Locate the cell with the specified text and output its [X, Y] center coordinate. 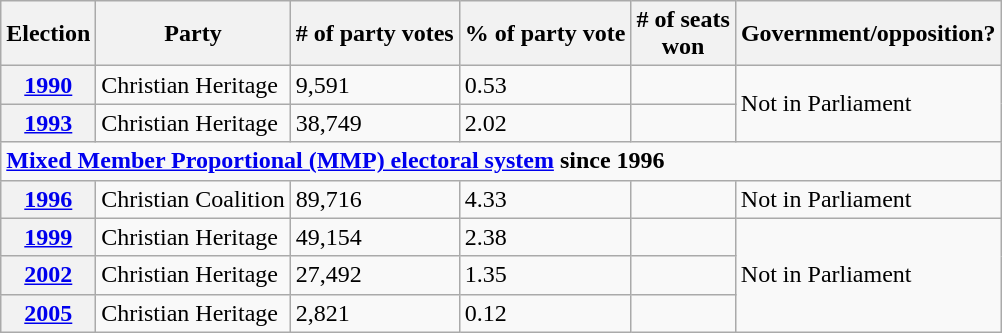
2.02 [545, 123]
Party [193, 34]
27,492 [374, 275]
0.12 [545, 313]
Mixed Member Proportional (MMP) electoral system since 1996 [501, 161]
# of party votes [374, 34]
1.35 [545, 275]
38,749 [374, 123]
1996 [48, 199]
Election [48, 34]
2002 [48, 275]
0.53 [545, 85]
% of party vote [545, 34]
9,591 [374, 85]
1990 [48, 85]
Christian Coalition [193, 199]
4.33 [545, 199]
1993 [48, 123]
2.38 [545, 237]
2,821 [374, 313]
2005 [48, 313]
49,154 [374, 237]
Government/opposition? [868, 34]
89,716 [374, 199]
# of seatswon [683, 34]
1999 [48, 237]
